Determine the [x, y] coordinate at the center of the cell enclosing the given text.  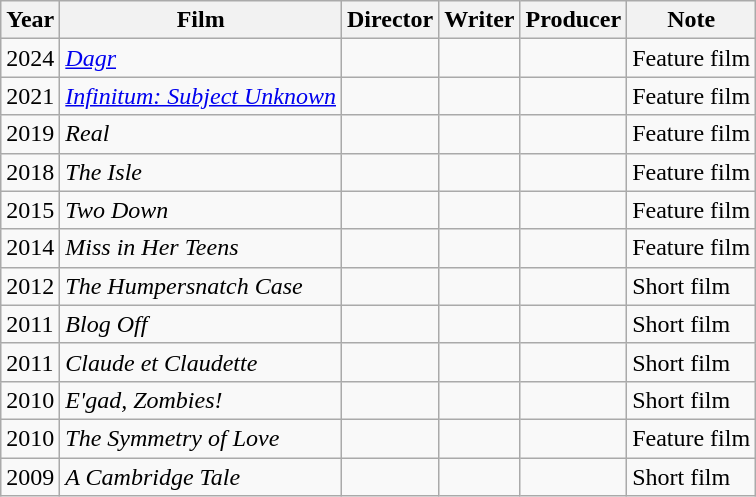
Film [201, 20]
A Cambridge Tale [201, 477]
Infinitum: Subject Unknown [201, 96]
2012 [30, 286]
2021 [30, 96]
Note [692, 20]
2015 [30, 210]
Real [201, 134]
E'gad, Zombies! [201, 400]
Writer [480, 20]
Blog Off [201, 324]
The Isle [201, 172]
Two Down [201, 210]
Producer [574, 20]
Director [390, 20]
2014 [30, 248]
Miss in Her Teens [201, 248]
Dagr [201, 58]
2024 [30, 58]
2009 [30, 477]
The Humpersnatch Case [201, 286]
The Symmetry of Love [201, 438]
Claude et Claudette [201, 362]
Year [30, 20]
2018 [30, 172]
2019 [30, 134]
